Search for the cell housing the specified text and yield its [X, Y] center coordinate. 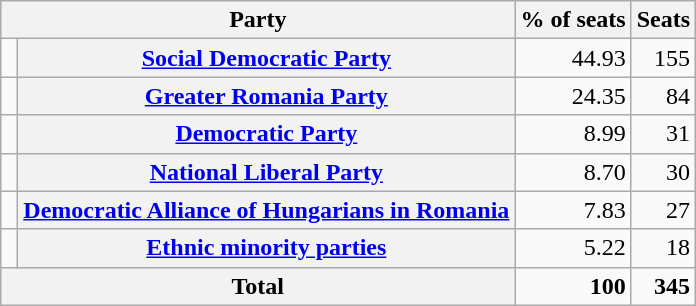
24.35 [573, 96]
8.99 [573, 134]
Total [258, 286]
84 [663, 96]
31 [663, 134]
7.83 [573, 210]
Democratic Alliance of Hungarians in Romania [266, 210]
Greater Romania Party [266, 96]
% of seats [573, 20]
100 [573, 286]
Ethnic minority parties [266, 248]
30 [663, 172]
5.22 [573, 248]
National Liberal Party [266, 172]
8.70 [573, 172]
Democratic Party [266, 134]
18 [663, 248]
Party [258, 20]
345 [663, 286]
27 [663, 210]
44.93 [573, 58]
Seats [663, 20]
155 [663, 58]
Social Democratic Party [266, 58]
